Return [x, y] of the center of cell containing provided text 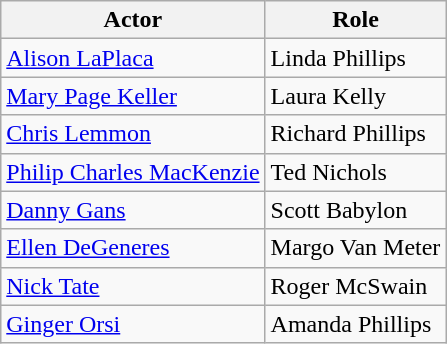
Linda Phillips [356, 58]
Alison LaPlaca [133, 58]
Ted Nichols [356, 172]
Mary Page Keller [133, 96]
Laura Kelly [356, 96]
Actor [133, 20]
Ginger Orsi [133, 324]
Chris Lemmon [133, 134]
Nick Tate [133, 286]
Philip Charles MacKenzie [133, 172]
Danny Gans [133, 210]
Margo Van Meter [356, 248]
Amanda Phillips [356, 324]
Ellen DeGeneres [133, 248]
Role [356, 20]
Scott Babylon [356, 210]
Roger McSwain [356, 286]
Richard Phillips [356, 134]
